Return (X, Y) of the center of cell containing provided text 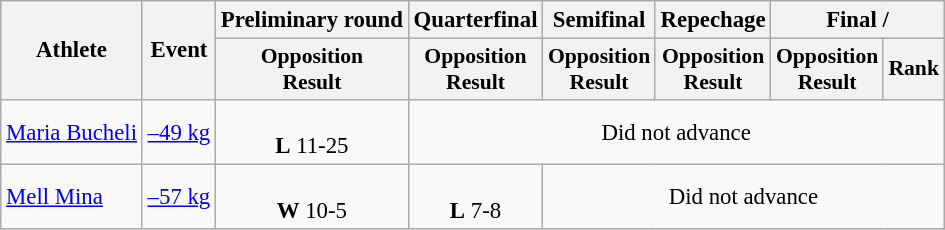
Repechage (713, 20)
Maria Bucheli (72, 132)
–49 kg (178, 132)
Final / (858, 20)
Semifinal (599, 20)
L 11-25 (312, 132)
Athlete (72, 50)
Preliminary round (312, 20)
Quarterfinal (476, 20)
Mell Mina (72, 196)
Rank (914, 70)
L 7-8 (476, 196)
Event (178, 50)
–57 kg (178, 196)
W 10-5 (312, 196)
